Search for the cell housing the specified text and yield its (X, Y) center coordinate. 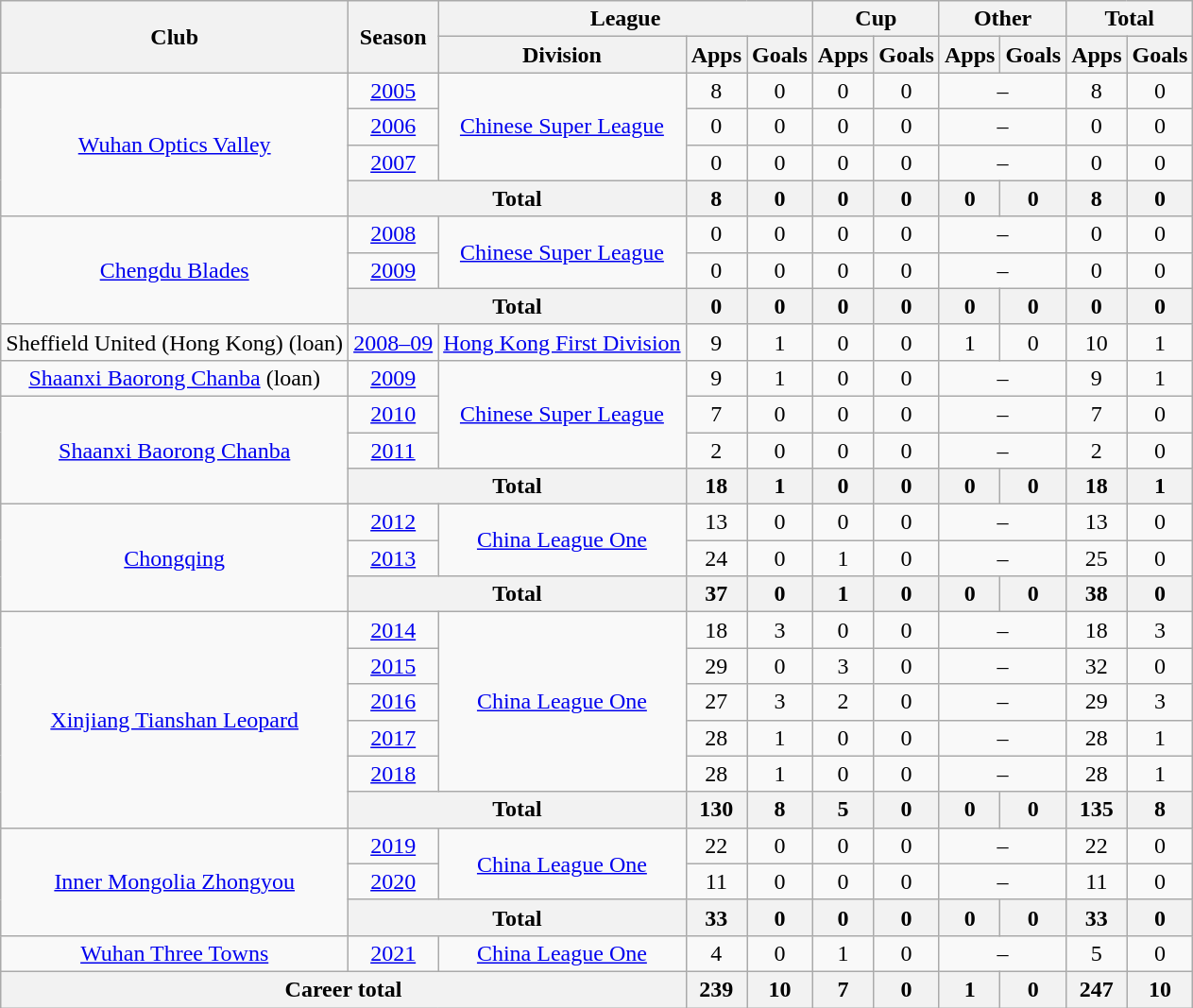
Wuhan Optics Valley (175, 145)
Hong Kong First Division (562, 342)
130 (716, 810)
24 (716, 558)
Xinjiang Tianshan Leopard (175, 720)
Division (562, 55)
239 (716, 989)
Shaanxi Baorong Chanba (loan) (175, 378)
Season (393, 37)
Club (175, 37)
2006 (393, 127)
2018 (393, 774)
2008–09 (393, 342)
Career total (344, 989)
2013 (393, 558)
2014 (393, 630)
Shaanxi Baorong Chanba (175, 450)
2015 (393, 666)
38 (1097, 594)
2019 (393, 846)
2016 (393, 702)
27 (716, 702)
Chengdu Blades (175, 270)
247 (1097, 989)
2011 (393, 451)
Other (1002, 19)
2020 (393, 881)
25 (1097, 558)
135 (1097, 810)
32 (1097, 666)
Wuhan Three Towns (175, 953)
Sheffield United (Hong Kong) (loan) (175, 342)
2012 (393, 522)
2021 (393, 953)
2008 (393, 234)
League (625, 19)
37 (716, 594)
2017 (393, 738)
2007 (393, 162)
4 (716, 953)
2005 (393, 91)
Chongqing (175, 558)
Inner Mongolia Zhongyou (175, 881)
2010 (393, 414)
Cup (876, 19)
